Provide the [x, y] coordinate of the cell's center where the given text is located.  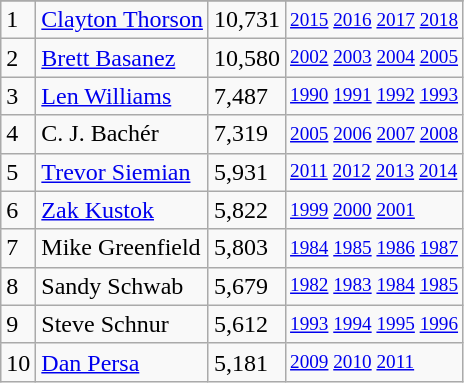
1982 1983 1984 1985 [374, 286]
2002 2003 2004 2005 [374, 58]
Dan Persa [122, 362]
4 [18, 134]
10,580 [246, 58]
5,181 [246, 362]
7,487 [246, 96]
Brett Basanez [122, 58]
2011 2012 2013 2014 [374, 172]
2015 2016 2017 2018 [374, 20]
6 [18, 210]
10 [18, 362]
1999 2000 2001 [374, 210]
1 [18, 20]
Trevor Siemian [122, 172]
10,731 [246, 20]
8 [18, 286]
5,679 [246, 286]
2005 2006 2007 2008 [374, 134]
C. J. Bachér [122, 134]
Zak Kustok [122, 210]
Len Williams [122, 96]
2009 2010 2011 [374, 362]
Steve Schnur [122, 324]
Sandy Schwab [122, 286]
3 [18, 96]
5,931 [246, 172]
1984 1985 1986 1987 [374, 248]
1993 1994 1995 1996 [374, 324]
1990 1991 1992 1993 [374, 96]
5,612 [246, 324]
5,822 [246, 210]
9 [18, 324]
7,319 [246, 134]
5 [18, 172]
5,803 [246, 248]
Mike Greenfield [122, 248]
Clayton Thorson [122, 20]
7 [18, 248]
2 [18, 58]
